Return the (X, Y) coordinate for the center point of the cell that contains the specified text.  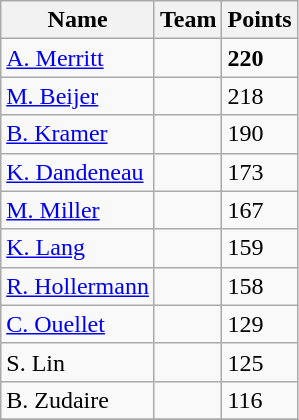
R. Hollermann (78, 286)
116 (260, 400)
159 (260, 248)
Team (188, 20)
M. Beijer (78, 96)
173 (260, 172)
B. Zudaire (78, 400)
190 (260, 134)
158 (260, 286)
Name (78, 20)
K. Lang (78, 248)
Points (260, 20)
220 (260, 58)
167 (260, 210)
A. Merritt (78, 58)
125 (260, 362)
K. Dandeneau (78, 172)
129 (260, 324)
C. Ouellet (78, 324)
M. Miller (78, 210)
B. Kramer (78, 134)
S. Lin (78, 362)
218 (260, 96)
